Scan for the cell matching the given text and deliver its [x, y] coordinate at center. 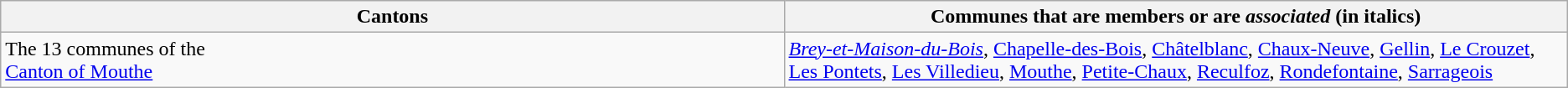
Cantons [392, 17]
The 13 communes of the Canton of Mouthe [392, 60]
Communes that are members or are associated (in italics) [1176, 17]
